Scan for the cell matching the given text and deliver its [x, y] coordinate at center. 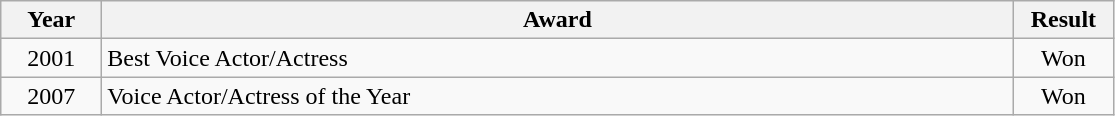
Result [1064, 20]
Best Voice Actor/Actress [558, 58]
2007 [52, 96]
2001 [52, 58]
Year [52, 20]
Award [558, 20]
Voice Actor/Actress of the Year [558, 96]
